Scan for the cell matching the given text and deliver its [x, y] coordinate at center. 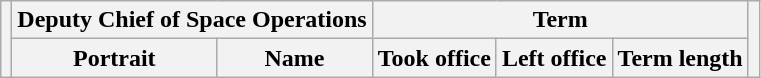
Term [560, 20]
Took office [434, 58]
Deputy Chief of Space Operations [192, 20]
Portrait [114, 58]
Left office [554, 58]
Term length [680, 58]
Name [294, 58]
